Output the (X, Y) coordinate of the center of the cell containing the given text.  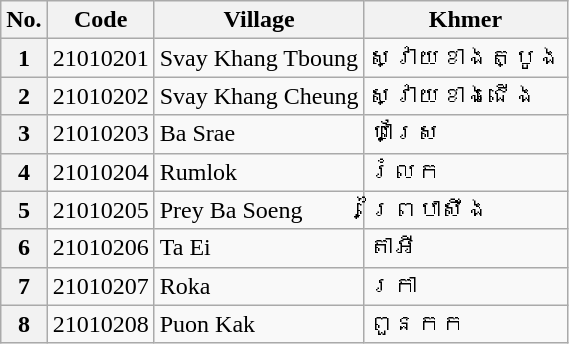
Prey Ba Soeng (259, 210)
8 (24, 324)
21010201 (100, 58)
5 (24, 210)
Ta Ei (259, 248)
Svay Khang Tboung (259, 58)
21010206 (100, 248)
21010205 (100, 210)
21010204 (100, 172)
Svay Khang Cheung (259, 96)
21010203 (100, 134)
Rumlok (259, 172)
Roka (259, 286)
រកា (466, 286)
21010202 (100, 96)
Khmer (466, 20)
ព្រៃបាសឹង (466, 210)
2 (24, 96)
6 (24, 248)
Puon Kak (259, 324)
21010207 (100, 286)
ស្វាយខាងត្បូង (466, 58)
Code (100, 20)
3 (24, 134)
4 (24, 172)
1 (24, 58)
បាស្រែ (466, 134)
ពួនកក (466, 324)
រំលក (466, 172)
7 (24, 286)
ស្វាយខាងជើង (466, 96)
Village (259, 20)
Ba Srae (259, 134)
តាអី (466, 248)
21010208 (100, 324)
No. (24, 20)
